Scan for the cell matching the given text and deliver its [X, Y] coordinate at center. 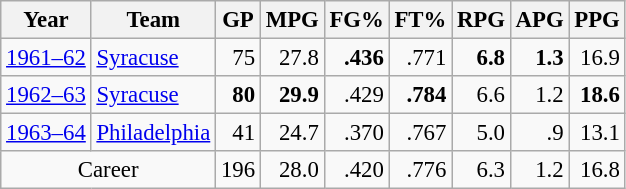
Team [153, 20]
75 [238, 58]
16.9 [597, 58]
1963–64 [46, 133]
5.0 [482, 133]
APG [540, 20]
PPG [597, 20]
1.3 [540, 58]
.436 [356, 58]
.420 [356, 170]
29.9 [292, 95]
41 [238, 133]
1962–63 [46, 95]
MPG [292, 20]
FG% [356, 20]
.429 [356, 95]
196 [238, 170]
6.6 [482, 95]
.776 [420, 170]
RPG [482, 20]
1961–62 [46, 58]
28.0 [292, 170]
24.7 [292, 133]
Year [46, 20]
.9 [540, 133]
Philadelphia [153, 133]
.771 [420, 58]
6.3 [482, 170]
16.8 [597, 170]
Career [108, 170]
80 [238, 95]
18.6 [597, 95]
13.1 [597, 133]
GP [238, 20]
6.8 [482, 58]
.767 [420, 133]
.370 [356, 133]
FT% [420, 20]
.784 [420, 95]
27.8 [292, 58]
